Detect which cell encompasses the target text, then output its (x, y) center coordinate. 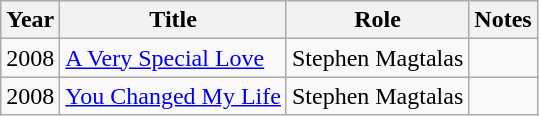
Year (30, 20)
Title (174, 20)
Role (377, 20)
Notes (503, 20)
You Changed My Life (174, 96)
A Very Special Love (174, 58)
